Extract the [x, y] coordinate from the center of the cell holding the provided text.  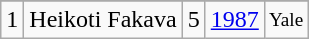
Heikoti Fakava [103, 20]
1987 [234, 20]
Yale [286, 20]
1 [12, 20]
5 [194, 20]
